Provide the [x, y] coordinate of the cell's center where the given text is located.  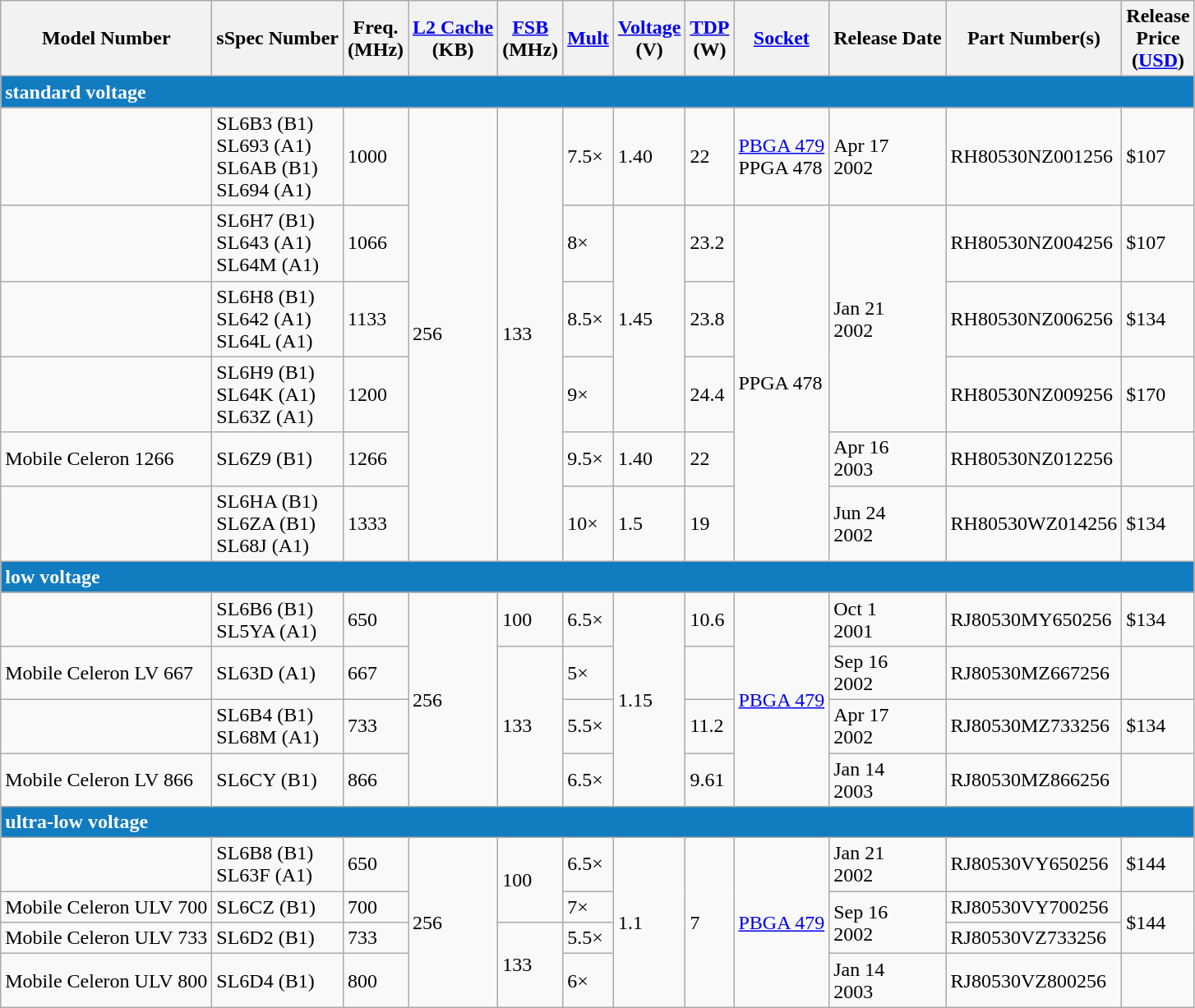
RJ80530MZ667256 [1034, 672]
866 [376, 779]
24.4 [710, 394]
SL6D4 (B1) [278, 981]
RJ80530MZ733256 [1034, 726]
1333 [376, 523]
5× [588, 672]
SL6H9 (B1)SL64K (A1)SL63Z (A1) [278, 394]
PPGA 478 [782, 383]
Jun 242002 [888, 523]
TDP(W) [710, 39]
1.15 [649, 699]
Part Number(s) [1034, 39]
Mobile Celeron ULV 800 [107, 981]
SL6H8 (B1)SL642 (A1)SL64L (A1) [278, 319]
SL6CY (B1) [278, 779]
11.2 [710, 726]
Mult [588, 39]
Apr 162003 [888, 458]
1000 [376, 156]
700 [376, 907]
Mobile Celeron LV 667 [107, 672]
standard voltage [597, 92]
RH80530NZ001256 [1034, 156]
667 [376, 672]
Release Date [888, 39]
sSpec Number [278, 39]
10.6 [710, 619]
RJ80530VY700256 [1034, 907]
low voltage [597, 577]
FSB(MHz) [531, 39]
9.61 [710, 779]
Mobile Celeron LV 866 [107, 779]
RH80530NZ004256 [1034, 243]
SL6B6 (B1)SL5YA (A1) [278, 619]
ultra-low voltage [597, 822]
SL6HA (B1)SL6ZA (B1)SL68J (A1) [278, 523]
8.5× [588, 319]
RH80530WZ014256 [1034, 523]
SL6H7 (B1)SL643 (A1)SL64M (A1) [278, 243]
RJ80530VZ800256 [1034, 981]
Oct 12001 [888, 619]
Mobile Celeron ULV 733 [107, 938]
1.5 [649, 523]
$170 [1158, 394]
9× [588, 394]
7.5× [588, 156]
Mobile Celeron 1266 [107, 458]
RJ80530MY650256 [1034, 619]
RH80530NZ006256 [1034, 319]
Mobile Celeron ULV 700 [107, 907]
SL6D2 (B1) [278, 938]
Voltage(V) [649, 39]
PBGA 479PPGA 478 [782, 156]
7× [588, 907]
1.45 [649, 319]
1.1 [649, 923]
7 [710, 923]
1200 [376, 394]
SL6CZ (B1) [278, 907]
10× [588, 523]
RH80530NZ009256 [1034, 394]
23.8 [710, 319]
RJ80530VY650256 [1034, 864]
RJ80530VZ733256 [1034, 938]
8× [588, 243]
Freq.(MHz) [376, 39]
SL6B3 (B1)SL693 (A1)SL6AB (B1)SL694 (A1) [278, 156]
9.5× [588, 458]
RJ80530MZ866256 [1034, 779]
23.2 [710, 243]
800 [376, 981]
6× [588, 981]
19 [710, 523]
1133 [376, 319]
1266 [376, 458]
1066 [376, 243]
SL6Z9 (B1) [278, 458]
SL6B4 (B1)SL68M (A1) [278, 726]
SL63D (A1) [278, 672]
L2 Cache(KB) [454, 39]
Socket [782, 39]
SL6B8 (B1)SL63F (A1) [278, 864]
RH80530NZ012256 [1034, 458]
Model Number [107, 39]
ReleasePrice(USD) [1158, 39]
